Pinpoint the cell where the given text exists, returning its (X, Y) midpoint coordinate. 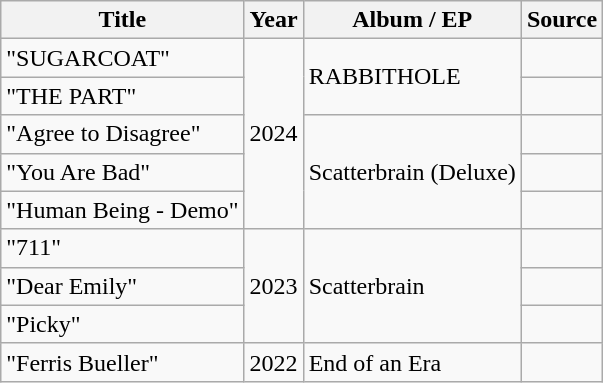
"You Are Bad" (122, 172)
"Ferris Bueller" (122, 362)
2024 (274, 134)
"711" (122, 248)
Source (562, 20)
RABBITHOLE (412, 77)
2022 (274, 362)
"SUGARCOAT" (122, 58)
"THE PART" (122, 96)
Year (274, 20)
"Picky" (122, 324)
Title (122, 20)
"Dear Emily" (122, 286)
"Human Being - Demo" (122, 210)
Album / EP (412, 20)
Scatterbrain (412, 286)
Scatterbrain (Deluxe) (412, 172)
2023 (274, 286)
End of an Era (412, 362)
"Agree to Disagree" (122, 134)
